Scan for the cell matching the given text and deliver its [x, y] coordinate at center. 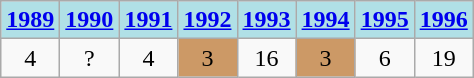
1995 [384, 20]
1990 [90, 20]
1993 [266, 20]
6 [384, 58]
19 [444, 58]
1996 [444, 20]
1992 [208, 20]
1991 [148, 20]
1989 [30, 20]
? [90, 58]
1994 [326, 20]
16 [266, 58]
